Locate the cell with the specified text and output its [x, y] center coordinate. 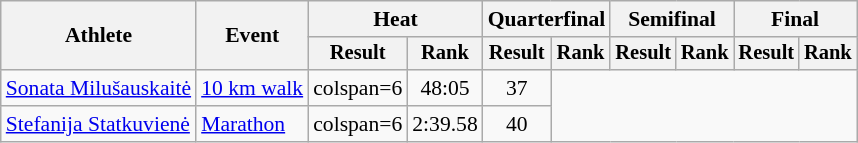
10 km walk [252, 88]
Sonata Milušauskaitė [98, 88]
Event [252, 36]
Stefanija Statkuvienė [98, 124]
Marathon [252, 124]
48:05 [444, 88]
40 [517, 124]
37 [517, 88]
Final [796, 19]
Quarterfinal [547, 19]
Athlete [98, 36]
Heat [396, 19]
Semifinal [672, 19]
2:39.58 [444, 124]
